Find where the given text appears and provide that cell's center as (X, Y) coordinate. 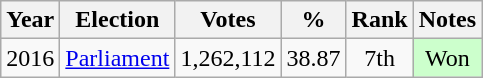
Year (30, 20)
38.87 (314, 58)
% (314, 20)
Notes (447, 20)
2016 (30, 58)
Rank (380, 20)
Parliament (118, 58)
7th (380, 58)
Won (447, 58)
1,262,112 (228, 58)
Votes (228, 20)
Election (118, 20)
